Capture the cell that displays the provided text and extract its (x, y) central coordinate. 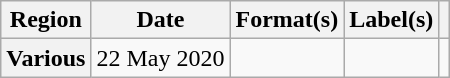
22 May 2020 (160, 58)
Various (46, 58)
Region (46, 20)
Format(s) (287, 20)
Label(s) (392, 20)
Date (160, 20)
